Return the [X, Y] coordinate for the center point of the cell that contains the specified text.  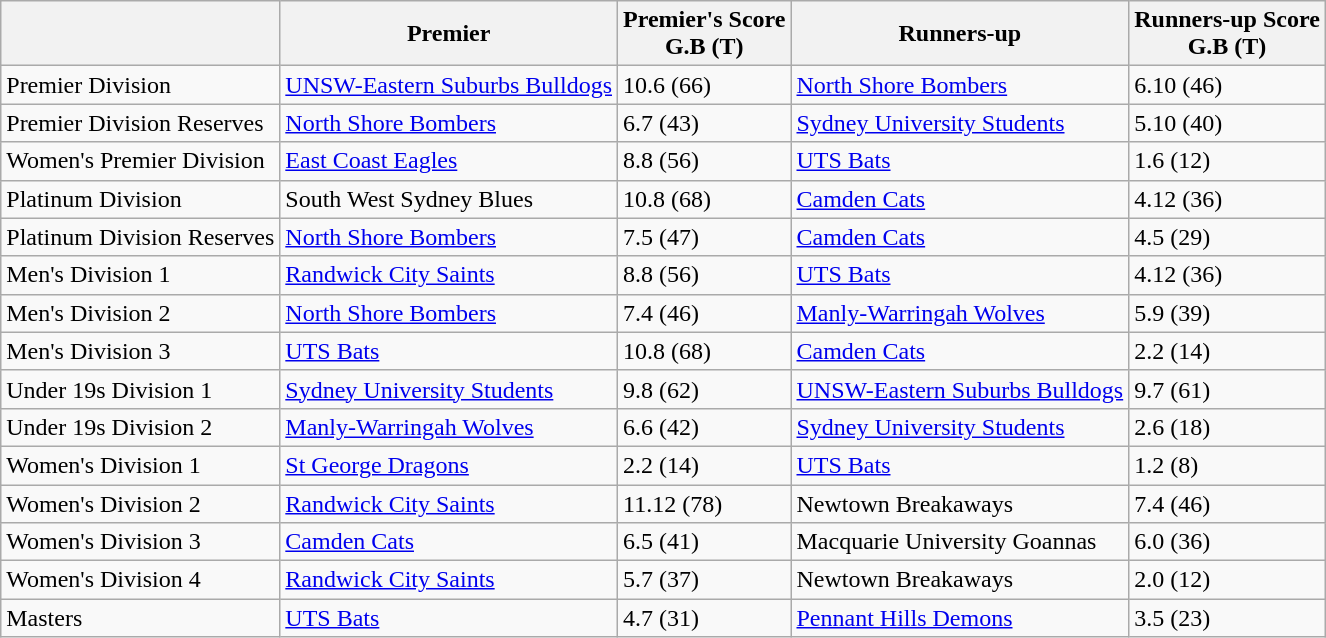
5.9 (39) [1228, 313]
1.6 (12) [1228, 161]
Runners-up ScoreG.B (T) [1228, 34]
3.5 (23) [1228, 618]
Women's Premier Division [140, 161]
10.6 (66) [704, 85]
6.10 (46) [1228, 85]
Men's Division 3 [140, 351]
2.0 (12) [1228, 580]
5.10 (40) [1228, 123]
St George Dragons [449, 465]
East Coast Eagles [449, 161]
4.5 (29) [1228, 237]
4.7 (31) [704, 618]
6.6 (42) [704, 427]
11.12 (78) [704, 503]
Men's Division 1 [140, 275]
Platinum Division [140, 199]
5.7 (37) [704, 580]
Masters [140, 618]
Platinum Division Reserves [140, 237]
Women's Division 2 [140, 503]
2.6 (18) [1228, 427]
Under 19s Division 2 [140, 427]
9.8 (62) [704, 389]
Runners-up [960, 34]
6.5 (41) [704, 542]
Women's Division 4 [140, 580]
Premier's ScoreG.B (T) [704, 34]
South West Sydney Blues [449, 199]
Under 19s Division 1 [140, 389]
Premier [449, 34]
9.7 (61) [1228, 389]
Macquarie University Goannas [960, 542]
Premier Division [140, 85]
Men's Division 2 [140, 313]
7.5 (47) [704, 237]
6.7 (43) [704, 123]
Premier Division Reserves [140, 123]
1.2 (8) [1228, 465]
Women's Division 1 [140, 465]
6.0 (36) [1228, 542]
Women's Division 3 [140, 542]
Pennant Hills Demons [960, 618]
